Scan for the cell matching the given text and deliver its [X, Y] coordinate at center. 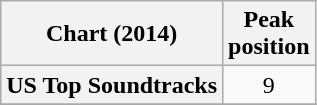
US Top Soundtracks [112, 85]
Peakposition [269, 34]
9 [269, 85]
Chart (2014) [112, 34]
